Search for the cell housing the specified text and yield its [x, y] center coordinate. 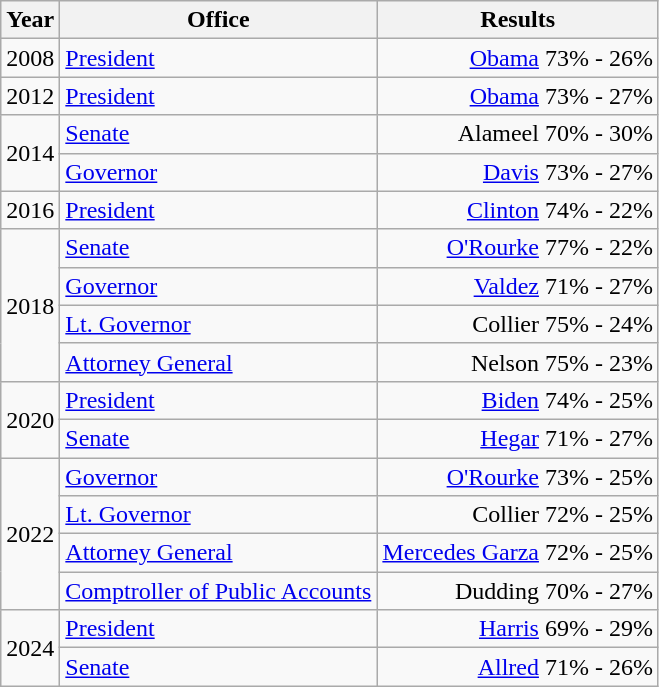
Allred 71% - 26% [518, 667]
2008 [30, 58]
2012 [30, 96]
2014 [30, 153]
Hegar 71% - 27% [518, 438]
2018 [30, 305]
Obama 73% - 27% [518, 96]
Mercedes Garza 72% - 25% [518, 553]
Clinton 74% - 22% [518, 210]
O'Rourke 77% - 22% [518, 248]
Comptroller of Public Accounts [218, 591]
2024 [30, 648]
Office [218, 20]
Collier 72% - 25% [518, 515]
Valdez 71% - 27% [518, 286]
Alameel 70% - 30% [518, 134]
O'Rourke 73% - 25% [518, 477]
Dudding 70% - 27% [518, 591]
Year [30, 20]
2020 [30, 419]
Collier 75% - 24% [518, 324]
Nelson 75% - 23% [518, 362]
Davis 73% - 27% [518, 172]
Harris 69% - 29% [518, 629]
Obama 73% - 26% [518, 58]
2022 [30, 534]
Biden 74% - 25% [518, 400]
Results [518, 20]
2016 [30, 210]
